Provide the (x, y) coordinate of the cell's center where the given text is located.  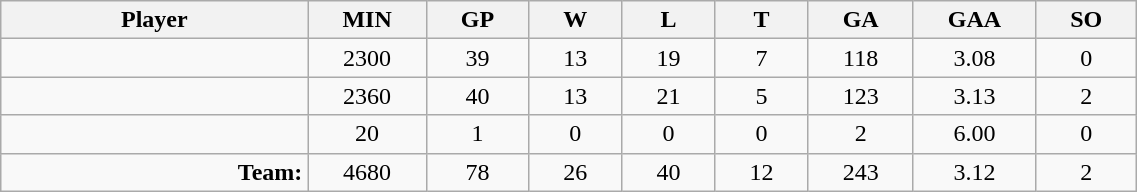
1 (477, 134)
GP (477, 20)
Team: (154, 172)
4680 (367, 172)
SO (1086, 20)
3.08 (974, 58)
78 (477, 172)
118 (860, 58)
3.13 (974, 96)
7 (762, 58)
243 (860, 172)
20 (367, 134)
12 (762, 172)
6.00 (974, 134)
2360 (367, 96)
3.12 (974, 172)
123 (860, 96)
MIN (367, 20)
GAA (974, 20)
GA (860, 20)
5 (762, 96)
19 (668, 58)
W (576, 20)
2300 (367, 58)
21 (668, 96)
Player (154, 20)
L (668, 20)
T (762, 20)
26 (576, 172)
39 (477, 58)
